Return (X, Y) of the center of cell containing provided text 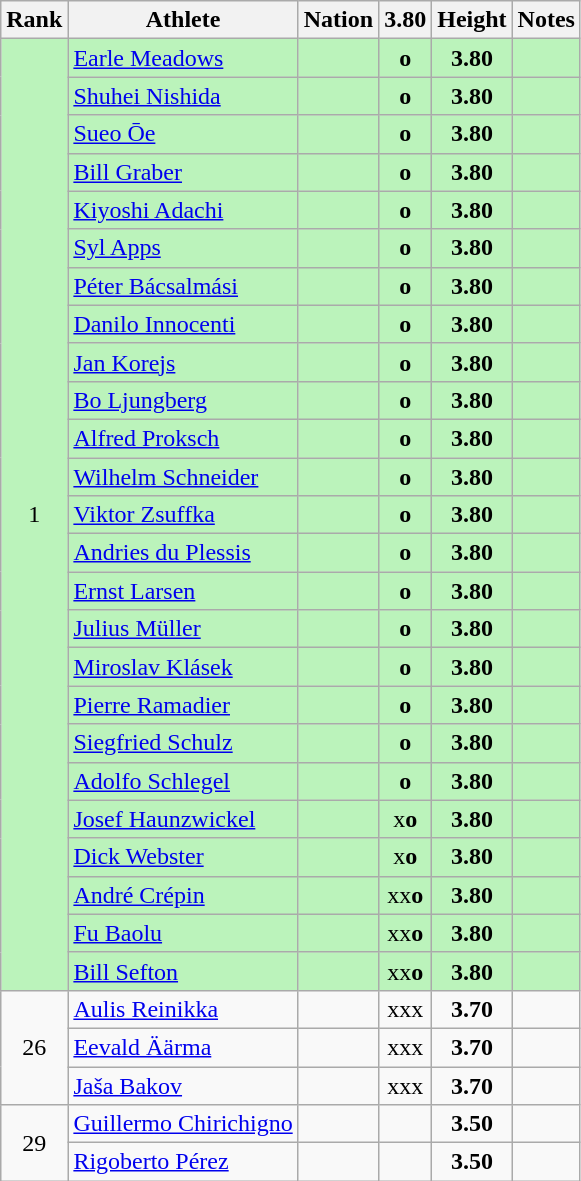
Jaša Bakov (183, 1085)
29 (34, 1143)
Bill Graber (183, 172)
Andries du Plessis (183, 553)
Guillermo Chirichigno (183, 1124)
Sueo Ōe (183, 134)
Bo Ljungberg (183, 400)
1 (34, 515)
Athlete (183, 20)
Wilhelm Schneider (183, 477)
Alfred Proksch (183, 438)
André Crépin (183, 895)
Pierre Ramadier (183, 705)
Aulis Reinikka (183, 1009)
Josef Haunzwickel (183, 819)
Dick Webster (183, 857)
Rank (34, 20)
Péter Bácsalmási (183, 286)
Jan Korejs (183, 362)
Kiyoshi Adachi (183, 210)
26 (34, 1047)
Height (472, 20)
Notes (546, 20)
Earle Meadows (183, 58)
Rigoberto Pérez (183, 1162)
Danilo Innocenti (183, 324)
Syl Apps (183, 248)
Siegfried Schulz (183, 743)
Adolfo Schlegel (183, 781)
Nation (338, 20)
Ernst Larsen (183, 591)
Fu Baolu (183, 933)
Viktor Zsuffka (183, 515)
Julius Müller (183, 629)
Eevald Äärma (183, 1047)
Shuhei Nishida (183, 96)
Miroslav Klásek (183, 667)
Bill Sefton (183, 971)
